Find where the given text appears and provide that cell's center as [X, Y] coordinate. 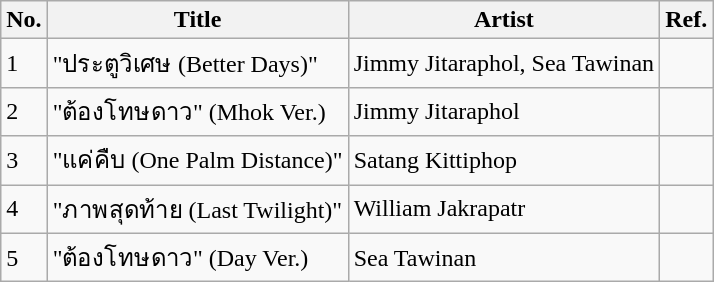
3 [24, 160]
Title [198, 20]
"ภาพสุดท้าย (Last Twilight)" [198, 208]
5 [24, 258]
1 [24, 64]
"ต้องโทษดาว" (Day Ver.) [198, 258]
Artist [504, 20]
Jimmy Jitaraphol [504, 112]
Satang Kittiphop [504, 160]
"ต้องโทษดาว" (Mhok Ver.) [198, 112]
Ref. [686, 20]
"แค่คืบ (One Palm Distance)" [198, 160]
Jimmy Jitaraphol, Sea Tawinan [504, 64]
Sea Tawinan [504, 258]
William Jakrapatr [504, 208]
No. [24, 20]
"ประตูวิเศษ (Better Days)" [198, 64]
4 [24, 208]
2 [24, 112]
